Determine the (X, Y) coordinate at the center of the cell enclosing the given text.  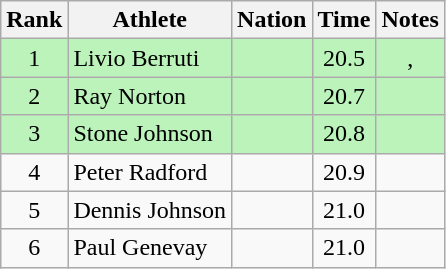
5 (34, 210)
20.8 (344, 134)
Paul Genevay (150, 248)
Notes (410, 20)
Ray Norton (150, 96)
20.5 (344, 58)
20.9 (344, 172)
1 (34, 58)
20.7 (344, 96)
Livio Berruti (150, 58)
Nation (272, 20)
Peter Radford (150, 172)
Athlete (150, 20)
4 (34, 172)
6 (34, 248)
Stone Johnson (150, 134)
2 (34, 96)
Time (344, 20)
Dennis Johnson (150, 210)
, (410, 58)
3 (34, 134)
Rank (34, 20)
